Locate the cell with the specified text and output its (X, Y) center coordinate. 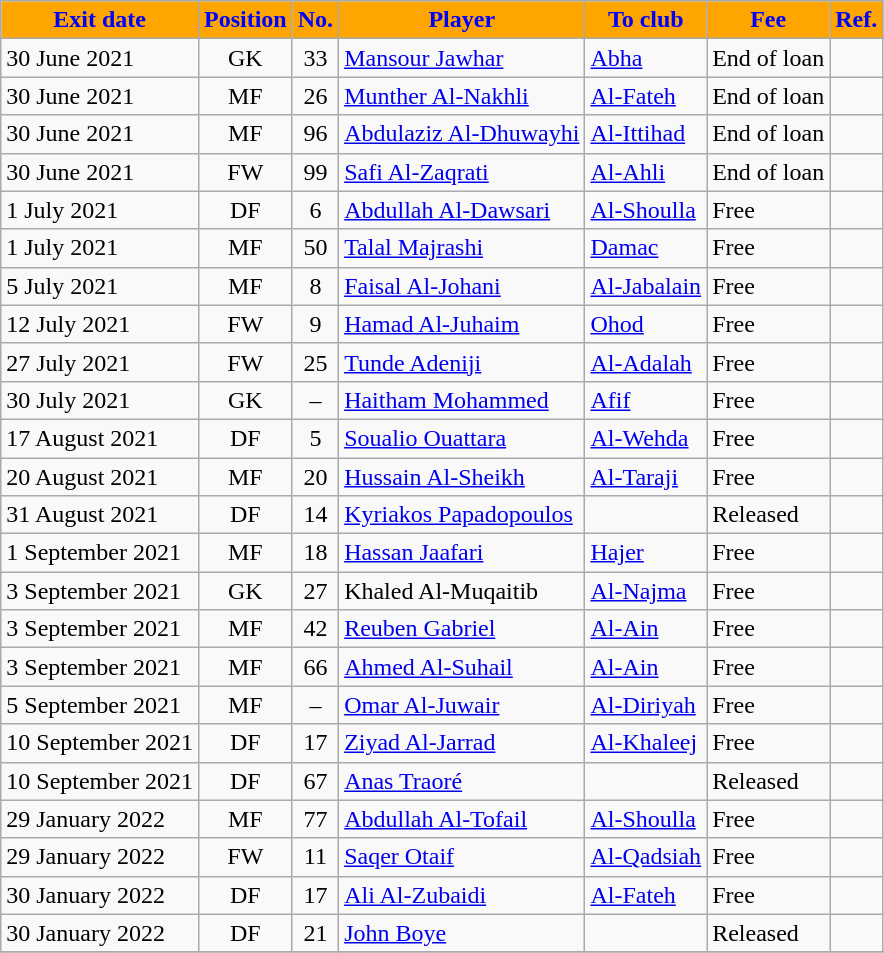
17 August 2021 (100, 438)
Al-Ittihad (646, 134)
Anas Traoré (462, 781)
9 (315, 324)
Afif (646, 400)
50 (315, 248)
Damac (646, 248)
Khaled Al-Muqaitib (462, 591)
Omar Al-Juwair (462, 705)
Hamad Al-Juhaim (462, 324)
66 (315, 667)
Ali Al-Zubaidi (462, 895)
No. (315, 20)
John Boye (462, 933)
77 (315, 819)
Position (245, 20)
Al-Ahli (646, 172)
Al-Adalah (646, 362)
Mansour Jawhar (462, 58)
Fee (768, 20)
42 (315, 629)
Al-Najma (646, 591)
Saqer Otaif (462, 857)
Exit date (100, 20)
Ahmed Al-Suhail (462, 667)
Abdullah Al-Dawsari (462, 210)
Munther Al-Nakhli (462, 96)
25 (315, 362)
Haitham Mohammed (462, 400)
99 (315, 172)
Hajer (646, 553)
Kyriakos Papadopoulos (462, 515)
Faisal Al-Johani (462, 286)
6 (315, 210)
20 August 2021 (100, 477)
Player (462, 20)
1 September 2021 (100, 553)
Abdullah Al-Tofail (462, 819)
8 (315, 286)
Ref. (856, 20)
Reuben Gabriel (462, 629)
Al-Jabalain (646, 286)
12 July 2021 (100, 324)
18 (315, 553)
5 July 2021 (100, 286)
Abdulaziz Al-Dhuwayhi (462, 134)
11 (315, 857)
Soualio Ouattara (462, 438)
20 (315, 477)
Hassan Jaafari (462, 553)
26 (315, 96)
5 September 2021 (100, 705)
67 (315, 781)
Hussain Al-Sheikh (462, 477)
Al-Qadsiah (646, 857)
Abha (646, 58)
21 (315, 933)
Ohod (646, 324)
Al-Khaleej (646, 743)
14 (315, 515)
5 (315, 438)
27 (315, 591)
Ziyad Al-Jarrad (462, 743)
To club (646, 20)
33 (315, 58)
Talal Majrashi (462, 248)
96 (315, 134)
Tunde Adeniji (462, 362)
Al-Diriyah (646, 705)
30 July 2021 (100, 400)
27 July 2021 (100, 362)
Safi Al-Zaqrati (462, 172)
Al-Wehda (646, 438)
31 August 2021 (100, 515)
Al-Taraji (646, 477)
